Identify which cell holds the provided text, then report its (X, Y) central coordinate. 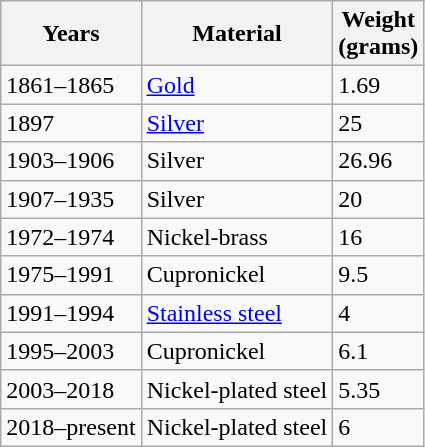
1907–1935 (71, 199)
Stainless steel (237, 313)
2018–present (71, 427)
9.5 (378, 275)
1975–1991 (71, 275)
1995–2003 (71, 351)
4 (378, 313)
2003–2018 (71, 389)
Gold (237, 85)
20 (378, 199)
6 (378, 427)
Nickel-brass (237, 237)
16 (378, 237)
1861–1865 (71, 85)
5.35 (378, 389)
1991–1994 (71, 313)
1897 (71, 123)
26.96 (378, 161)
6.1 (378, 351)
Material (237, 34)
25 (378, 123)
1972–1974 (71, 237)
Years (71, 34)
1.69 (378, 85)
Weight(grams) (378, 34)
1903–1906 (71, 161)
